Provide the (X, Y) coordinate of the cell's center where the given text is located.  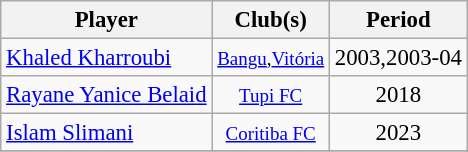
Bangu,Vitória (271, 58)
Coritiba FC (271, 133)
Khaled Kharroubi (106, 58)
2018 (398, 95)
Club(s) (271, 20)
2023 (398, 133)
Player (106, 20)
2003,2003-04 (398, 58)
Tupi FC (271, 95)
Rayane Yanice Belaid (106, 95)
Period (398, 20)
Islam Slimani (106, 133)
